Detect which cell encompasses the target text, then output its [x, y] center coordinate. 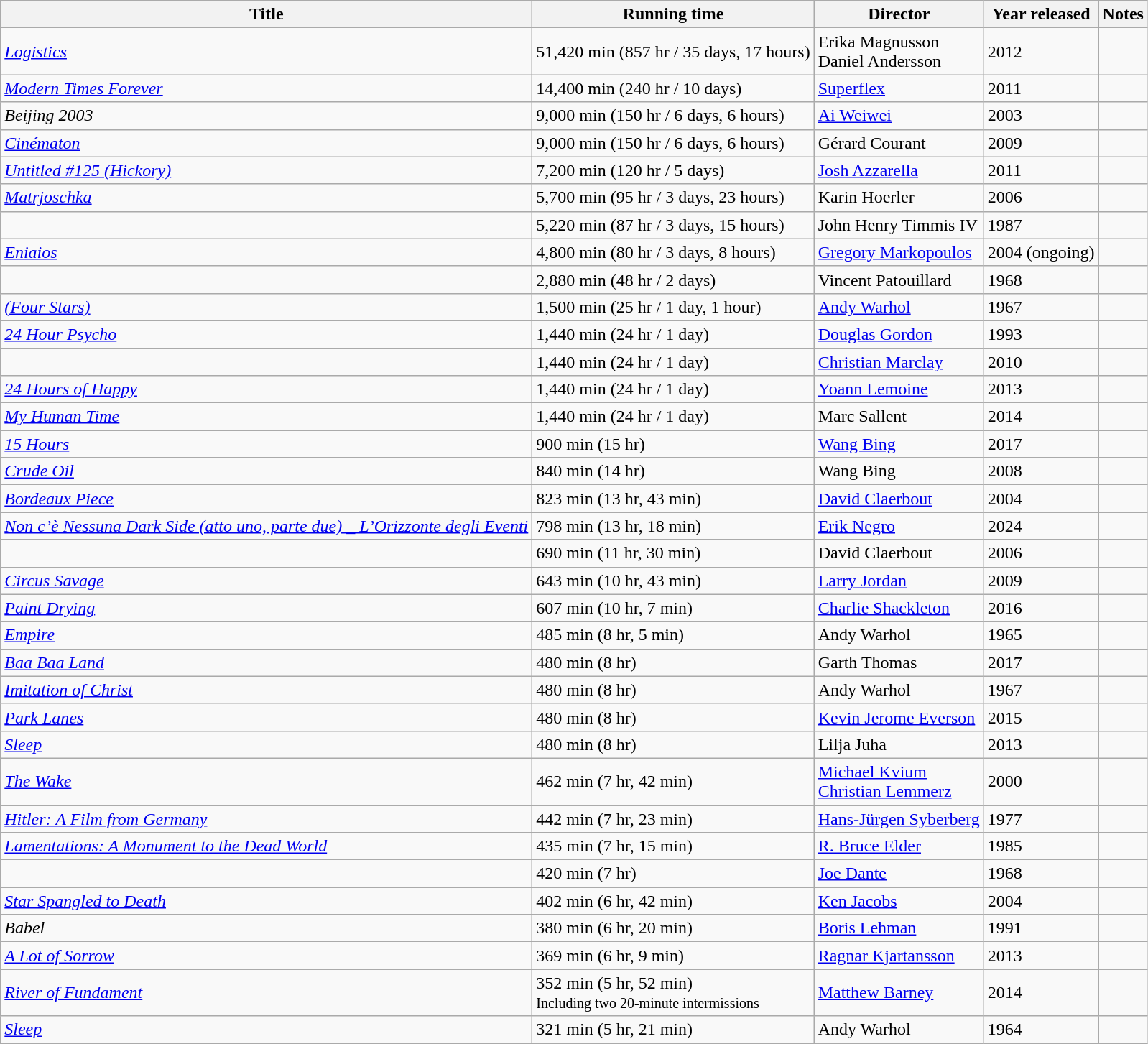
Eniaios [267, 252]
Matrjoschka [267, 198]
Modern Times Forever [267, 88]
690 min (11 hr, 30 min) [673, 553]
Title [267, 14]
Circus Savage [267, 581]
Erik Negro [899, 526]
Hans-Jürgen Syberberg [899, 818]
Lilja Juha [899, 744]
7,200 min (120 hr / 5 days) [673, 170]
369 min (6 hr, 9 min) [673, 956]
Cinématon [267, 143]
4,800 min (80 hr / 3 days, 8 hours) [673, 252]
900 min (15 hr) [673, 444]
Ken Jacobs [899, 901]
Year released [1041, 14]
1985 [1041, 846]
2008 [1041, 471]
Christian Marclay [899, 361]
Non c’è Nessuna Dark Side (atto uno, parte due) _ L’Orizzonte degli Eventi [267, 526]
Superflex [899, 88]
24 Hours of Happy [267, 389]
2012 [1041, 52]
Joe Dante [899, 874]
Empire [267, 635]
Running time [673, 14]
Garth Thomas [899, 662]
Bordeaux Piece [267, 499]
14,400 min (240 hr / 10 days) [673, 88]
1991 [1041, 928]
435 min (7 hr, 15 min) [673, 846]
1,500 min (25 hr / 1 day, 1 hour) [673, 307]
(Four Stars) [267, 307]
402 min (6 hr, 42 min) [673, 901]
2015 [1041, 717]
2000 [1041, 782]
420 min (7 hr) [673, 874]
Vincent Patouillard [899, 280]
1993 [1041, 334]
321 min (5 hr, 21 min) [673, 1030]
2,880 min (48 hr / 2 days) [673, 280]
A Lot of Sorrow [267, 956]
Josh Azzarella [899, 170]
Director [899, 14]
798 min (13 hr, 18 min) [673, 526]
River of Fundament [267, 993]
Hitler: A Film from Germany [267, 818]
352 min (5 hr, 52 min)Including two 20-minute intermissions [673, 993]
Yoann Lemoine [899, 389]
Paint Drying [267, 608]
2024 [1041, 526]
840 min (14 hr) [673, 471]
Boris Lehman [899, 928]
643 min (10 hr, 43 min) [673, 581]
Gregory Markopoulos [899, 252]
Michael KviumChristian Lemmerz [899, 782]
Babel [267, 928]
442 min (7 hr, 23 min) [673, 818]
2004 (ongoing) [1041, 252]
5,220 min (87 hr / 3 days, 15 hours) [673, 225]
485 min (8 hr, 5 min) [673, 635]
Imitation of Christ [267, 690]
Larry Jordan [899, 581]
462 min (7 hr, 42 min) [673, 782]
607 min (10 hr, 7 min) [673, 608]
John Henry Timmis IV [899, 225]
Erika MagnussonDaniel Andersson [899, 52]
380 min (6 hr, 20 min) [673, 928]
1964 [1041, 1030]
2003 [1041, 116]
Douglas Gordon [899, 334]
24 Hour Psycho [267, 334]
Lamentations: A Monument to the Dead World [267, 846]
Charlie Shackleton [899, 608]
Baa Baa Land [267, 662]
2016 [1041, 608]
Logistics [267, 52]
Beijing 2003 [267, 116]
Ai Weiwei [899, 116]
My Human Time [267, 417]
The Wake [267, 782]
Untitled #125 (Hickory) [267, 170]
Kevin Jerome Everson [899, 717]
Karin Hoerler [899, 198]
51,420 min (857 hr / 35 days, 17 hours) [673, 52]
R. Bruce Elder [899, 846]
5,700 min (95 hr / 3 days, 23 hours) [673, 198]
Ragnar Kjartansson [899, 956]
1965 [1041, 635]
1977 [1041, 818]
823 min (13 hr, 43 min) [673, 499]
Notes [1123, 14]
Park Lanes [267, 717]
2010 [1041, 361]
Marc Sallent [899, 417]
15 Hours [267, 444]
Crude Oil [267, 471]
1987 [1041, 225]
Gérard Courant [899, 143]
Matthew Barney [899, 993]
Star Spangled to Death [267, 901]
